Identify which cell holds the provided text, then report its [X, Y] central coordinate. 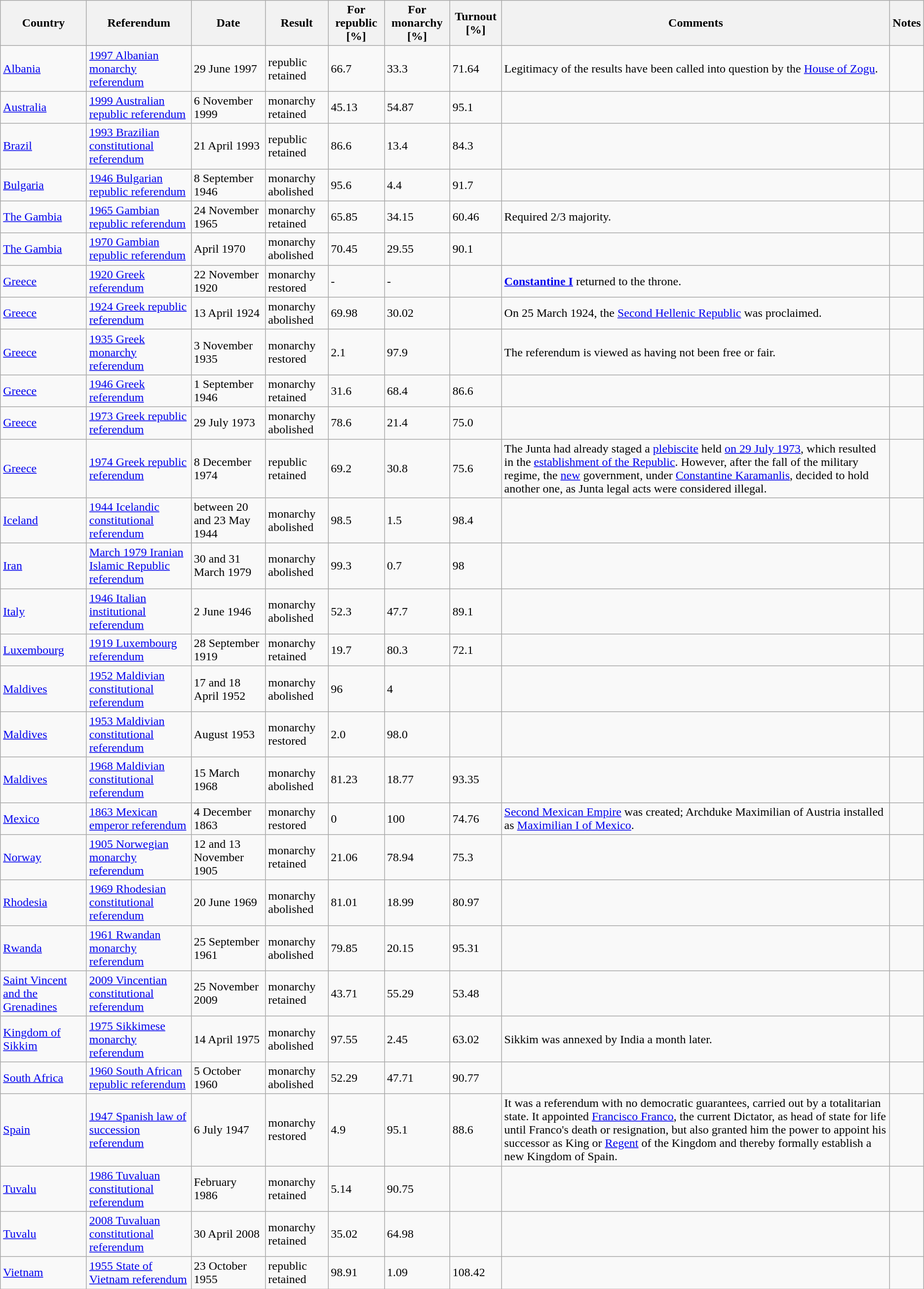
Referendum [139, 23]
74.76 [476, 818]
97.55 [356, 1039]
99.3 [356, 566]
April 1970 [228, 249]
90.1 [476, 249]
90.77 [476, 1078]
96 [356, 689]
1920 Greek referendum [139, 281]
52.3 [356, 611]
Kingdom of Sikkim [43, 1039]
1935 Greek monarchy referendum [139, 352]
Constantine I returned to the throne. [696, 281]
2.45 [418, 1039]
20 June 1969 [228, 903]
80.3 [418, 650]
71.64 [476, 69]
August 1953 [228, 734]
30 April 2008 [228, 1234]
78.6 [356, 422]
2 June 1946 [228, 611]
1919 Luxembourg referendum [139, 650]
1960 South African republic referendum [139, 1078]
95.31 [476, 948]
Spain [43, 1130]
80.97 [476, 903]
45.13 [356, 108]
Norway [43, 857]
1.09 [418, 1273]
98.0 [418, 734]
29.55 [418, 249]
68.4 [418, 391]
78.94 [418, 857]
For republic [%] [356, 23]
1 September 1946 [228, 391]
1946 Bulgarian republic referendum [139, 185]
35.02 [356, 1234]
98.5 [356, 521]
Second Mexican Empire was created; Archduke Maximilian of Austria installed as Maximilian I of Mexico. [696, 818]
1993 Brazilian constitutional referendum [139, 146]
54.87 [418, 108]
1905 Norwegian monarchy referendum [139, 857]
For monarchy [%] [418, 23]
69.98 [356, 313]
33.3 [418, 69]
98.91 [356, 1273]
28 September 1919 [228, 650]
13 April 1924 [228, 313]
6 November 1999 [228, 108]
95.6 [356, 185]
0.7 [418, 566]
84.3 [476, 146]
1944 Icelandic constitutional referendum [139, 521]
22 November 1920 [228, 281]
75.3 [476, 857]
90.75 [418, 1188]
15 March 1968 [228, 780]
69.2 [356, 469]
Rwanda [43, 948]
97.9 [418, 352]
18.77 [418, 780]
1965 Gambian republic referendum [139, 217]
4.4 [418, 185]
25 September 1961 [228, 948]
Iran [43, 566]
2.1 [356, 352]
70.45 [356, 249]
23 October 1955 [228, 1273]
55.29 [418, 993]
On 25 March 1924, the Second Hellenic Republic was proclaimed. [696, 313]
Sikkim was annexed by India a month later. [696, 1039]
18.99 [418, 903]
1946 Italian institutional referendum [139, 611]
1.5 [418, 521]
17 and 18 April 1952 [228, 689]
The referendum is viewed as having not been free or fair. [696, 352]
29 July 1973 [228, 422]
8 December 1974 [228, 469]
Australia [43, 108]
Saint Vincent and the Grenadines [43, 993]
1961 Rwandan monarchy referendum [139, 948]
24 November 1965 [228, 217]
Albania [43, 69]
1924 Greek republic referendum [139, 313]
66.7 [356, 69]
1975 Sikkimese monarchy referendum [139, 1039]
Turnout [%] [476, 23]
60.46 [476, 217]
30.02 [418, 313]
March 1979 Iranian Islamic Republic referendum [139, 566]
43.71 [356, 993]
63.02 [476, 1039]
0 [356, 818]
4 [418, 689]
1999 Australian republic referendum [139, 108]
Italy [43, 611]
1953 Maldivian constitutional referendum [139, 734]
108.42 [476, 1273]
Comments [696, 23]
64.98 [418, 1234]
21.06 [356, 857]
65.85 [356, 217]
1997 Albanian monarchy referendum [139, 69]
47.71 [418, 1078]
5.14 [356, 1188]
1986 Tuvaluan constitutional referendum [139, 1188]
1969 Rhodesian constitutional referendum [139, 903]
4.9 [356, 1130]
88.6 [476, 1130]
Iceland [43, 521]
1973 Greek republic referendum [139, 422]
1863 Mexican emperor referendum [139, 818]
98 [476, 566]
2.0 [356, 734]
81.23 [356, 780]
14 April 1975 [228, 1039]
19.7 [356, 650]
Notes [907, 23]
Bulgaria [43, 185]
Result [297, 23]
53.48 [476, 993]
3 November 1935 [228, 352]
2008 Tuvaluan constitutional referendum [139, 1234]
6 July 1947 [228, 1130]
Required 2/3 majority. [696, 217]
1946 Greek referendum [139, 391]
South Africa [43, 1078]
12 and 13 November 1905 [228, 857]
1952 Maldivian constitutional referendum [139, 689]
98.4 [476, 521]
93.35 [476, 780]
5 October 1960 [228, 1078]
20.15 [418, 948]
21 April 1993 [228, 146]
1970 Gambian republic referendum [139, 249]
4 December 1863 [228, 818]
25 November 2009 [228, 993]
Date [228, 23]
Legitimacy of the results have been called into question by the House of Zogu. [696, 69]
Vietnam [43, 1273]
8 September 1946 [228, 185]
30 and 31 March 1979 [228, 566]
Luxembourg [43, 650]
79.85 [356, 948]
1968 Maldivian constitutional referendum [139, 780]
52.29 [356, 1078]
72.1 [476, 650]
February 1986 [228, 1188]
100 [418, 818]
31.6 [356, 391]
13.4 [418, 146]
between 20 and 23 May 1944 [228, 521]
91.7 [476, 185]
1974 Greek republic referendum [139, 469]
89.1 [476, 611]
81.01 [356, 903]
Brazil [43, 146]
30.8 [418, 469]
Mexico [43, 818]
75.0 [476, 422]
Rhodesia [43, 903]
Country [43, 23]
29 June 1997 [228, 69]
1955 State of Vietnam referendum [139, 1273]
34.15 [418, 217]
1947 Spanish law of succession referendum [139, 1130]
2009 Vincentian constitutional referendum [139, 993]
21.4 [418, 422]
75.6 [476, 469]
47.7 [418, 611]
